Extract the [X, Y] coordinate from the center of the cell holding the provided text.  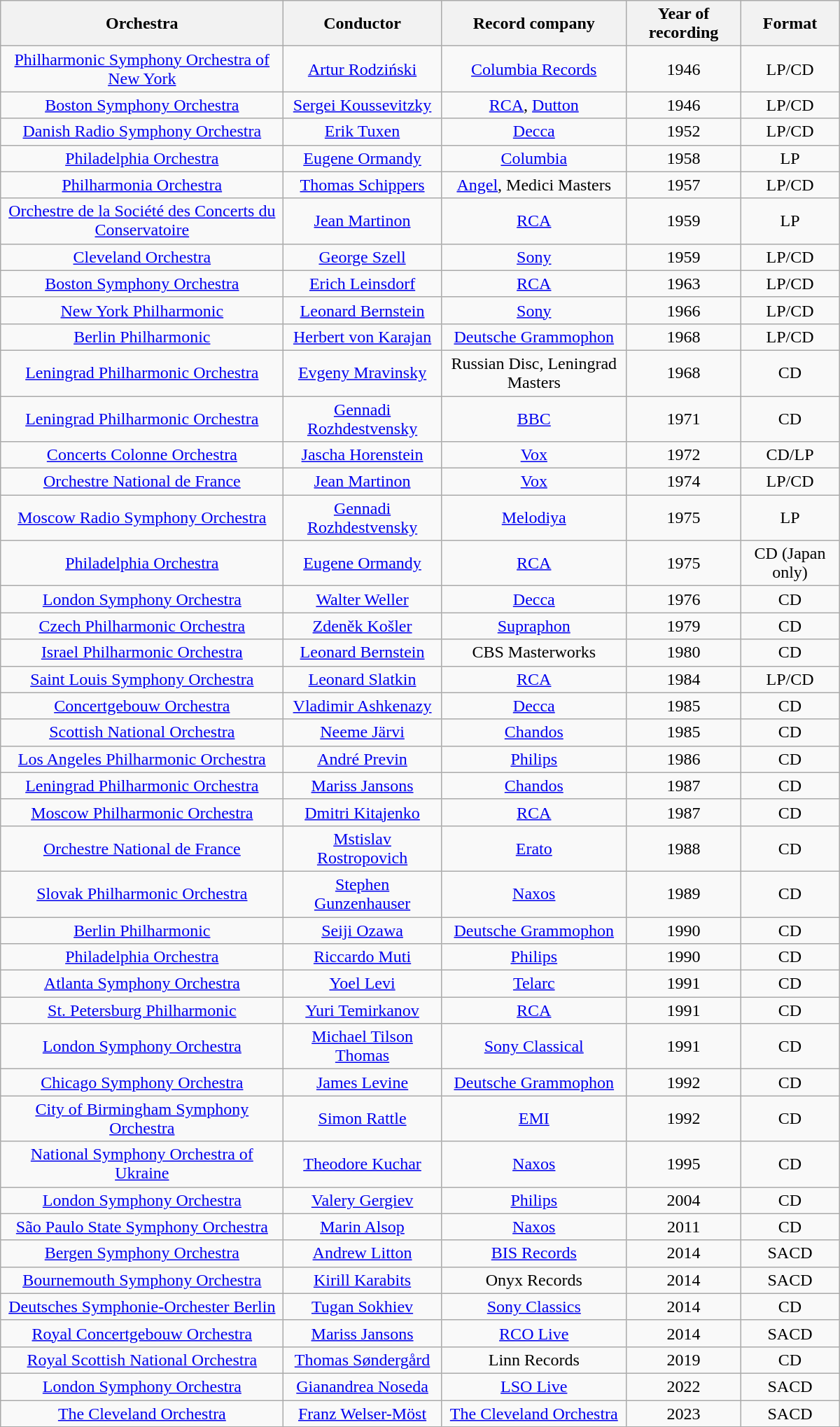
Walter Weller [363, 599]
São Paulo State Symphony Orchestra [142, 1227]
Columbia Records [533, 69]
RCA, Dutton [533, 105]
Telarc [533, 984]
1989 [683, 893]
Zdeněk Košler [363, 626]
Concertgebouw Orchestra [142, 706]
Neeme Järvi [363, 732]
Danish Radio Symphony Orchestra [142, 132]
St. Petersburg Philharmonic [142, 1010]
Valery Gergiev [363, 1200]
Los Angeles Philharmonic Orchestra [142, 759]
Linn Records [533, 1360]
Royal Scottish National Orchestra [142, 1360]
Deutsches Symphonie-Orchester Berlin [142, 1307]
Erato [533, 849]
1980 [683, 653]
Supraphon [533, 626]
Yuri Temirkanov [363, 1010]
Melodiya [533, 518]
1984 [683, 679]
Russian Disc, Leningrad Masters [533, 373]
Jascha Horenstein [363, 455]
Thomas Søndergård [363, 1360]
CD/LP [790, 455]
City of Birmingham Symphony Orchestra [142, 1119]
Moscow Philharmonic Orchestra [142, 812]
BIS Records [533, 1253]
Philharmonia Orchestra [142, 185]
Leonard Slatkin [363, 679]
Michael Tilson Thomas [363, 1046]
Conductor [363, 24]
2022 [683, 1386]
Yoel Levi [363, 984]
Cleveland Orchestra [142, 257]
2011 [683, 1227]
Atlanta Symphony Orchestra [142, 984]
2004 [683, 1200]
Stephen Gunzenhauser [363, 893]
New York Philharmonic [142, 310]
National Symphony Orchestra of Ukraine [142, 1164]
2019 [683, 1360]
RCO Live [533, 1333]
Bournemouth Symphony Orchestra [142, 1280]
Riccardo Muti [363, 957]
Gianandrea Noseda [363, 1386]
1963 [683, 284]
Sony Classical [533, 1046]
BBC [533, 419]
Artur Rodziński [363, 69]
1966 [683, 310]
Erik Tuxen [363, 132]
James Levine [363, 1083]
Onyx Records [533, 1280]
André Previn [363, 759]
Vladimir Ashkenazy [363, 706]
Herbert von Karajan [363, 337]
EMI [533, 1119]
Moscow Radio Symphony Orchestra [142, 518]
Record company [533, 24]
Simon Rattle [363, 1119]
Franz Welser-Möst [363, 1414]
George Szell [363, 257]
Dmitri Kitajenko [363, 812]
Israel Philharmonic Orchestra [142, 653]
Sergei Koussevitzky [363, 105]
Mstislav Rostropovich [363, 849]
Czech Philharmonic Orchestra [142, 626]
Format [790, 24]
1976 [683, 599]
CD (Japan only) [790, 563]
Kirill Karabits [363, 1280]
Chicago Symphony Orchestra [142, 1083]
Orchestra [142, 24]
1952 [683, 132]
Evgeny Mravinsky [363, 373]
1974 [683, 482]
2023 [683, 1414]
1958 [683, 158]
1979 [683, 626]
LSO Live [533, 1386]
Columbia [533, 158]
Seiji Ozawa [363, 931]
Angel, Medici Masters [533, 185]
Philharmonic Symphony Orchestra of New York [142, 69]
Royal Concertgebouw Orchestra [142, 1333]
Concerts Colonne Orchestra [142, 455]
Erich Leinsdorf [363, 284]
Tugan Sokhiev [363, 1307]
Saint Louis Symphony Orchestra [142, 679]
Scottish National Orchestra [142, 732]
1971 [683, 419]
CBS Masterworks [533, 653]
1988 [683, 849]
Year of recording [683, 24]
Andrew Litton [363, 1253]
1957 [683, 185]
Slovak Philharmonic Orchestra [142, 893]
Sony Classics [533, 1307]
1986 [683, 759]
Marin Alsop [363, 1227]
1972 [683, 455]
Bergen Symphony Orchestra [142, 1253]
1995 [683, 1164]
Theodore Kuchar [363, 1164]
Orchestre de la Société des Concerts du Conservatoire [142, 221]
Thomas Schippers [363, 185]
